Pinpoint the cell where the given text exists, returning its [X, Y] midpoint coordinate. 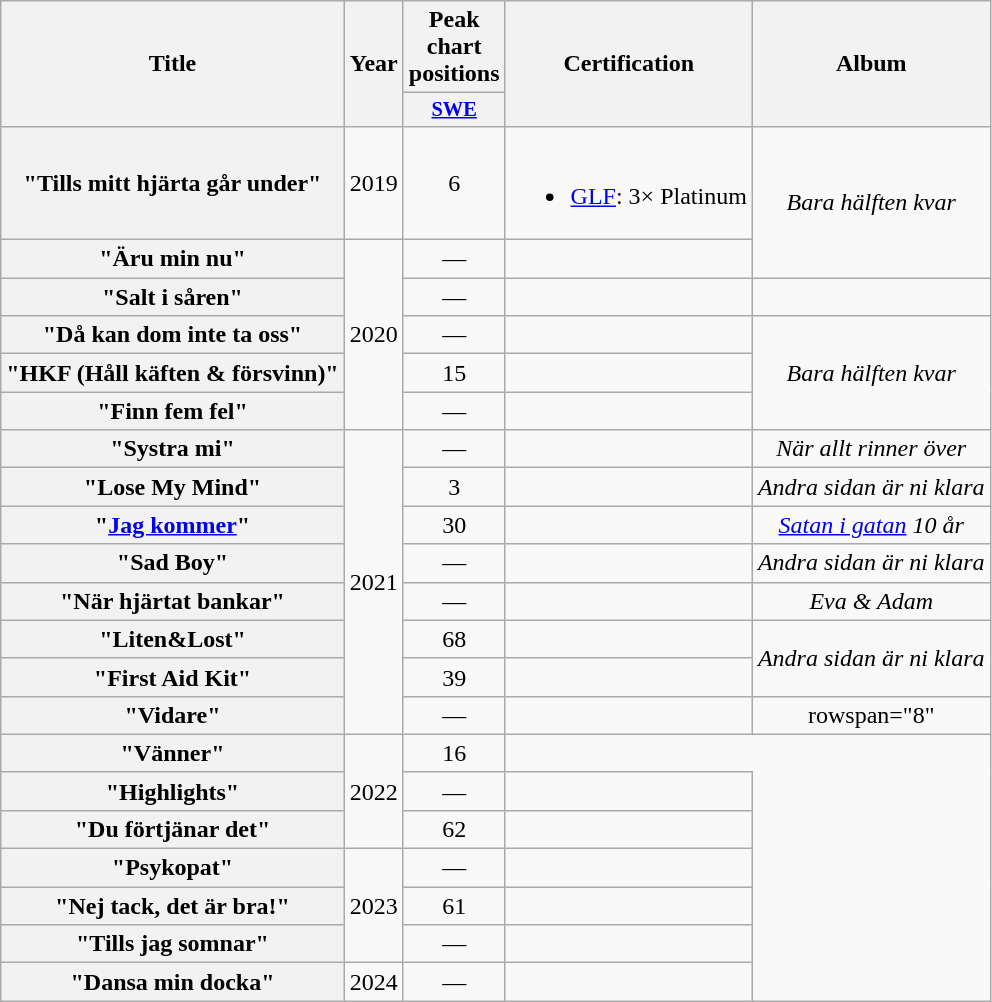
rowspan="8" [871, 715]
"Du förtjänar det" [172, 829]
"Systra mi" [172, 449]
2021 [374, 582]
SWE [454, 110]
Satan i gatan 10 år [871, 525]
16 [454, 753]
"Då kan dom inte ta oss" [172, 335]
39 [454, 677]
GLF: 3× Platinum [628, 182]
"När hjärtat bankar" [172, 601]
2020 [374, 335]
"Äru min nu" [172, 259]
Title [172, 64]
"Salt i såren" [172, 297]
68 [454, 639]
"Dansa min docka" [172, 982]
15 [454, 373]
"Vidare" [172, 715]
2019 [374, 182]
"Jag kommer" [172, 525]
3 [454, 487]
"Lose My Mind" [172, 487]
"HKF (Håll käften & försvinn)" [172, 373]
2023 [374, 906]
Eva & Adam [871, 601]
Album [871, 64]
6 [454, 182]
61 [454, 906]
"Vänner" [172, 753]
62 [454, 829]
När allt rinner över [871, 449]
Peak chart positions [454, 47]
"Tills jag somnar" [172, 944]
2022 [374, 791]
"Highlights" [172, 791]
2024 [374, 982]
"Liten&Lost" [172, 639]
Year [374, 64]
"Psykopat" [172, 868]
"Finn fem fel" [172, 411]
"Nej tack, det är bra!" [172, 906]
"Sad Boy" [172, 563]
"Tills mitt hjärta går under" [172, 182]
30 [454, 525]
Certification [628, 64]
"First Aid Kit" [172, 677]
